For the text-containing cell, return its midpoint in (X, Y) coordinate format. 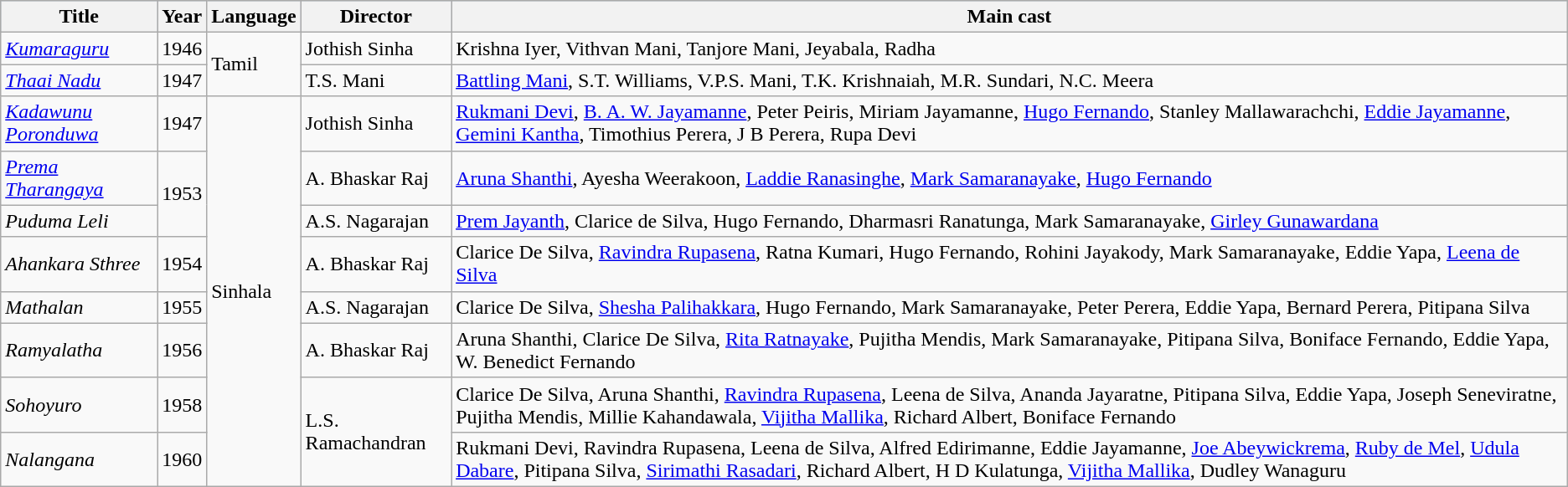
Director (376, 17)
T.S. Mani (376, 80)
Krishna Iyer, Vithvan Mani, Tanjore Mani, Jeyabala, Radha (1010, 49)
Thaai Nadu (79, 80)
1958 (183, 405)
1955 (183, 307)
Prem Jayanth, Clarice de Silva, Hugo Fernando, Dharmasri Ranatunga, Mark Samaranayake, Girley Gunawardana (1010, 221)
1946 (183, 49)
1954 (183, 264)
Battling Mani, S.T. Williams, V.P.S. Mani, T.K. Krishnaiah, M.R. Sundari, N.C. Meera (1010, 80)
Ramyalatha (79, 350)
Clarice De Silva, Shesha Palihakkara, Hugo Fernando, Mark Samaranayake, Peter Perera, Eddie Yapa, Bernard Perera, Pitipana Silva (1010, 307)
Language (254, 17)
Mathalan (79, 307)
Kumaraguru (79, 49)
Year (183, 17)
Ahankara Sthree (79, 264)
Prema Tharangaya (79, 177)
1956 (183, 350)
Aruna Shanthi, Ayesha Weerakoon, Laddie Ranasinghe, Mark Samaranayake, Hugo Fernando (1010, 177)
Clarice De Silva, Ravindra Rupasena, Ratna Kumari, Hugo Fernando, Rohini Jayakody, Mark Samaranayake, Eddie Yapa, Leena de Silva (1010, 264)
Main cast (1010, 17)
Puduma Leli (79, 221)
Sinhala (254, 291)
1960 (183, 459)
1953 (183, 194)
Kadawunu Poronduwa (79, 124)
L.S. Ramachandran (376, 432)
Tamil (254, 64)
Title (79, 17)
Nalangana (79, 459)
Sohoyuro (79, 405)
